Search for the cell housing the specified text and yield its [x, y] center coordinate. 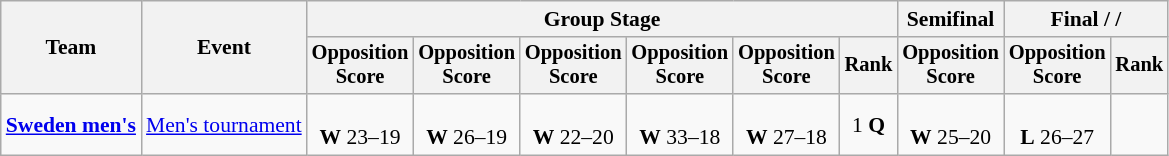
W 25–20 [950, 124]
Group Stage [602, 19]
Event [224, 48]
W 27–18 [786, 124]
Team [71, 48]
1 Q [869, 124]
W 33–18 [680, 124]
W 22–20 [574, 124]
W 23–19 [360, 124]
Semifinal [950, 19]
L 26–27 [1058, 124]
Sweden men's [71, 124]
Final / / [1086, 19]
W 26–19 [466, 124]
Men's tournament [224, 124]
